Return the [x, y] coordinate for the center point of the cell that contains the specified text.  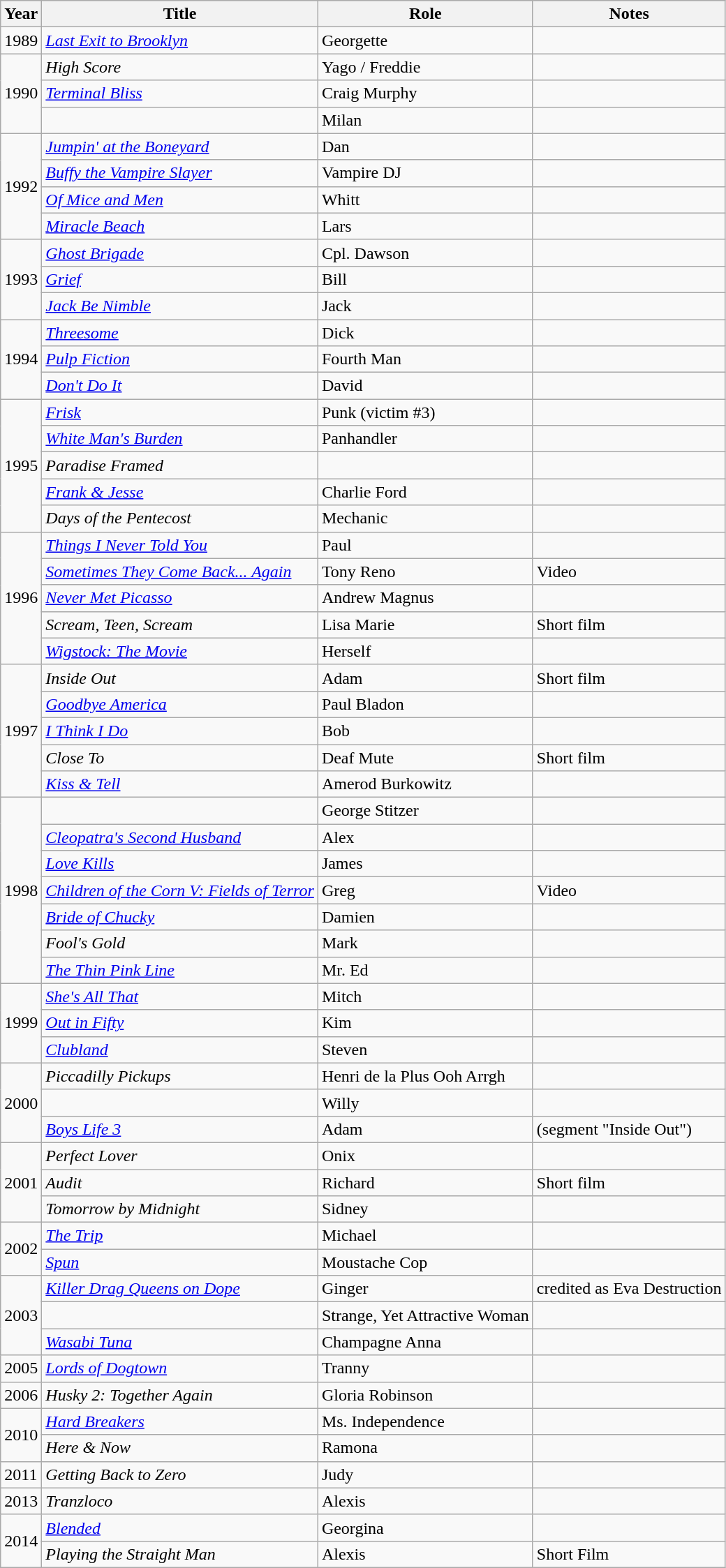
1992 [21, 186]
1998 [21, 890]
Whitt [425, 200]
Piccadilly Pickups [180, 1076]
Sometimes They Come Back... Again [180, 572]
Onix [425, 1156]
Grief [180, 279]
Husky 2: Together Again [180, 1395]
Dan [425, 147]
Jumpin' at the Boneyard [180, 147]
Jack Be Nimble [180, 306]
Paul [425, 545]
credited as Eva Destruction [629, 1289]
Tomorrow by Midnight [180, 1209]
Kiss & Tell [180, 784]
Killer Drag Queens on Dope [180, 1289]
Mark [425, 943]
Georgette [425, 40]
2005 [21, 1368]
Paradise Framed [180, 465]
Days of the Pentecost [180, 518]
Gloria Robinson [425, 1395]
Here & Now [180, 1448]
Sidney [425, 1209]
Alex [425, 837]
The Trip [180, 1236]
Love Kills [180, 864]
Frank & Jesse [180, 492]
Paul Bladon [425, 704]
Charlie Ford [425, 492]
Goodbye America [180, 704]
George Stitzer [425, 811]
Craig Murphy [425, 94]
Deaf Mute [425, 757]
Wigstock: The Movie [180, 651]
Ramona [425, 1448]
Hard Breakers [180, 1421]
Title [180, 14]
Don't Do It [180, 386]
Never Met Picasso [180, 598]
Wasabi Tuna [180, 1342]
Mitch [425, 996]
Mechanic [425, 518]
Close To [180, 757]
Georgina [425, 1528]
2006 [21, 1395]
James [425, 864]
Cleopatra's Second Husband [180, 837]
Fourth Man [425, 359]
Steven [425, 1050]
Clubland [180, 1050]
Strange, Yet Attractive Woman [425, 1315]
Ginger [425, 1289]
1996 [21, 598]
Bill [425, 279]
Getting Back to Zero [180, 1474]
Lords of Dogtown [180, 1368]
Henri de la Plus Ooh Arrgh [425, 1076]
Out in Fifty [180, 1023]
1994 [21, 359]
Inside Out [180, 678]
The Thin Pink Line [180, 970]
Buffy the Vampire Slayer [180, 173]
Michael [425, 1236]
Yago / Freddie [425, 67]
Tony Reno [425, 572]
Frisk [180, 412]
I Think I Do [180, 731]
Cpl. Dawson [425, 253]
Vampire DJ [425, 173]
Lisa Marie [425, 625]
1993 [21, 279]
Fool's Gold [180, 943]
High Score [180, 67]
2014 [21, 1541]
Year [21, 14]
Moustache Cop [425, 1262]
Perfect Lover [180, 1156]
Kim [425, 1023]
2002 [21, 1249]
Amerod Burkowitz [425, 784]
2001 [21, 1182]
Punk (victim #3) [425, 412]
1999 [21, 1023]
Threesome [180, 333]
Ms. Independence [425, 1421]
2013 [21, 1501]
Lars [425, 226]
Spun [180, 1262]
Blended [180, 1528]
2000 [21, 1103]
White Man's Burden [180, 439]
Champagne Anna [425, 1342]
Last Exit to Brooklyn [180, 40]
Dick [425, 333]
Short Film [629, 1554]
Terminal Bliss [180, 94]
David [425, 386]
Tranny [425, 1368]
Bride of Chucky [180, 917]
1990 [21, 94]
Boys Life 3 [180, 1129]
Miracle Beach [180, 226]
2010 [21, 1435]
Audit [180, 1183]
Greg [425, 890]
Of Mice and Men [180, 200]
Tranzloco [180, 1501]
Ghost Brigade [180, 253]
Judy [425, 1474]
1997 [21, 731]
Pulp Fiction [180, 359]
Scream, Teen, Scream [180, 625]
1995 [21, 465]
Andrew Magnus [425, 598]
1989 [21, 40]
Mr. Ed [425, 970]
2003 [21, 1315]
(segment "Inside Out") [629, 1129]
Things I Never Told You [180, 545]
Jack [425, 306]
Milan [425, 120]
Damien [425, 917]
Richard [425, 1183]
Bob [425, 731]
Herself [425, 651]
She's All That [180, 996]
2011 [21, 1474]
Role [425, 14]
Panhandler [425, 439]
Playing the Straight Man [180, 1554]
Children of the Corn V: Fields of Terror [180, 890]
Willy [425, 1103]
Notes [629, 14]
